Scan for the cell matching the given text and deliver its (X, Y) coordinate at center. 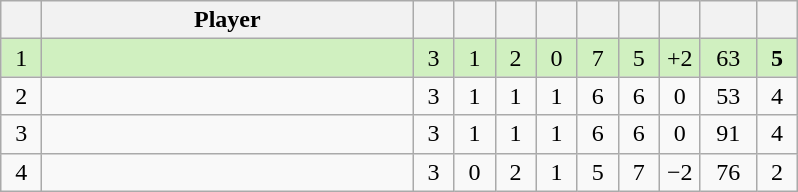
+2 (680, 58)
−2 (680, 172)
63 (728, 58)
76 (728, 172)
91 (728, 134)
Player (228, 20)
53 (728, 96)
